Search for the cell housing the specified text and yield its [x, y] center coordinate. 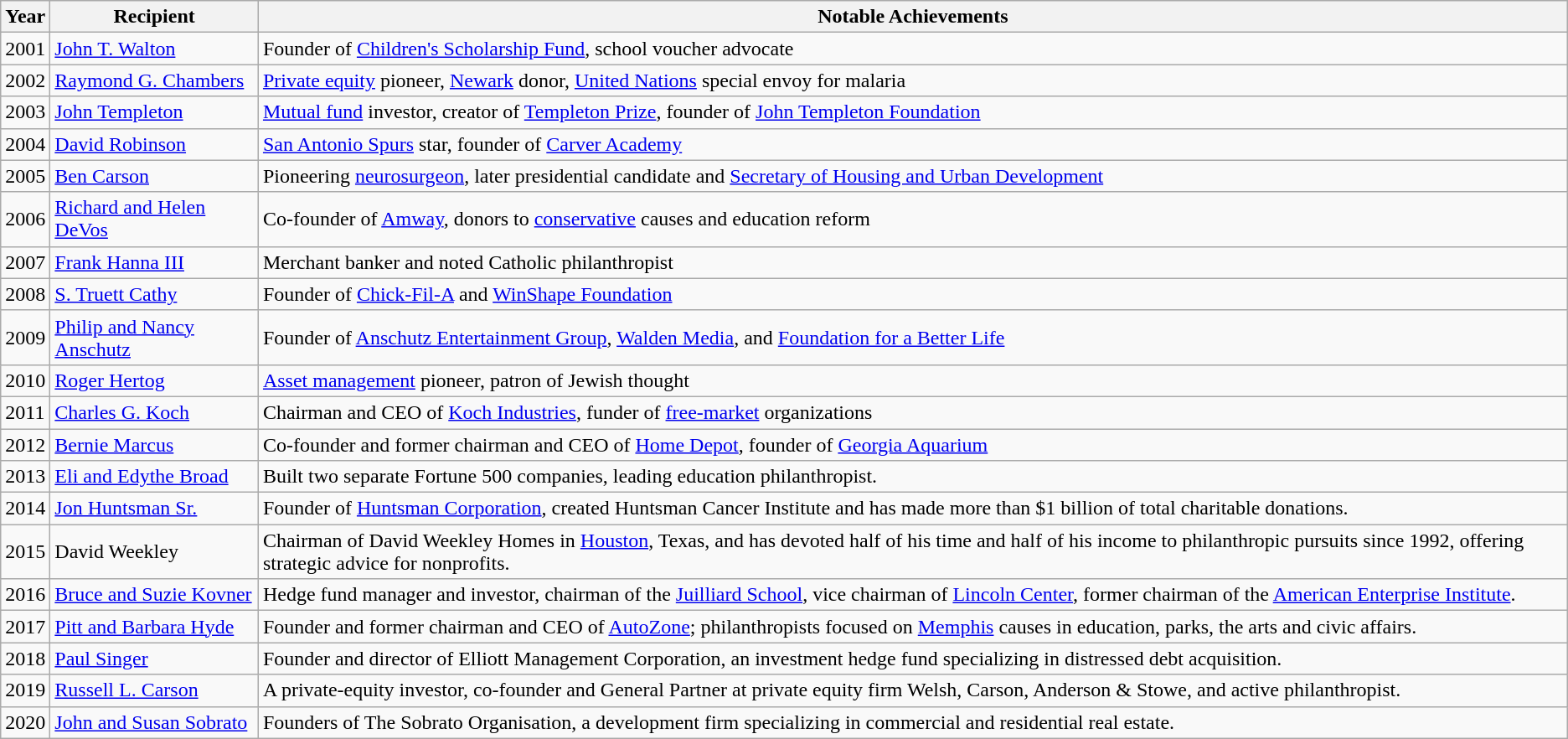
Founder of Chick-Fil-A and WinShape Foundation [913, 294]
Philip and Nancy Anschutz [154, 337]
2011 [25, 412]
2005 [25, 176]
Jon Huntsman Sr. [154, 509]
2008 [25, 294]
Roger Hertog [154, 380]
Merchant banker and noted Catholic philanthropist [913, 262]
2017 [25, 627]
Richard and Helen DeVos [154, 220]
Founder of Children's Scholarship Fund, school voucher advocate [913, 49]
Co-founder and former chairman and CEO of Home Depot, founder of Georgia Aquarium [913, 445]
2013 [25, 477]
2006 [25, 220]
Founder and director of Elliott Management Corporation, an investment hedge fund specializing in distressed debt acquisition. [913, 659]
2007 [25, 262]
Founder and former chairman and CEO of AutoZone; philanthropists focused on Memphis causes in education, parks, the arts and civic affairs. [913, 627]
Built two separate Fortune 500 companies, leading education philanthropist. [913, 477]
Recipient [154, 17]
Bernie Marcus [154, 445]
Notable Achievements [913, 17]
2003 [25, 112]
Raymond G. Chambers [154, 80]
2002 [25, 80]
Year [25, 17]
Mutual fund investor, creator of Templeton Prize, founder of John Templeton Foundation [913, 112]
David Weekley [154, 551]
David Robinson [154, 144]
John T. Walton [154, 49]
2004 [25, 144]
Frank Hanna III [154, 262]
John and Susan Sobrato [154, 722]
Paul Singer [154, 659]
Asset management pioneer, patron of Jewish thought [913, 380]
Eli and Edythe Broad [154, 477]
Pioneering neurosurgeon, later presidential candidate and Secretary of Housing and Urban Development [913, 176]
Co-founder of Amway, donors to conservative causes and education reform [913, 220]
2010 [25, 380]
Pitt and Barbara Hyde [154, 627]
Founders of The Sobrato Organisation, a development firm specializing in commercial and residential real estate. [913, 722]
Chairman and CEO of Koch Industries, funder of free-market organizations [913, 412]
2020 [25, 722]
2014 [25, 509]
2018 [25, 659]
2015 [25, 551]
A private-equity investor, co-founder and General Partner at private equity firm Welsh, Carson, Anderson & Stowe, and active philanthropist. [913, 690]
2012 [25, 445]
Charles G. Koch [154, 412]
Ben Carson [154, 176]
S. Truett Cathy [154, 294]
2019 [25, 690]
Private equity pioneer, Newark donor, United Nations special envoy for malaria [913, 80]
2016 [25, 595]
Bruce and Suzie Kovner [154, 595]
Founder of Huntsman Corporation, created Huntsman Cancer Institute and has made more than $1 billion of total charitable donations. [913, 509]
2009 [25, 337]
Founder of Anschutz Entertainment Group, Walden Media, and Foundation for a Better Life [913, 337]
2001 [25, 49]
Russell L. Carson [154, 690]
John Templeton [154, 112]
San Antonio Spurs star, founder of Carver Academy [913, 144]
